Output the [X, Y] coordinate of the center of the cell containing the given text.  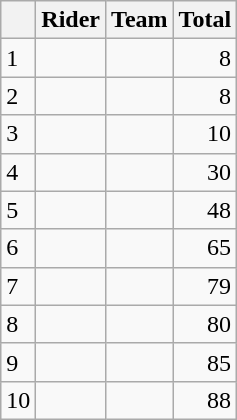
48 [205, 210]
65 [205, 248]
30 [205, 172]
6 [18, 248]
1 [18, 58]
Total [205, 20]
2 [18, 96]
4 [18, 172]
Team [140, 20]
Rider [71, 20]
80 [205, 324]
3 [18, 134]
88 [205, 400]
7 [18, 286]
9 [18, 362]
79 [205, 286]
85 [205, 362]
5 [18, 210]
